Pinpoint the cell where the given text exists, returning its [X, Y] midpoint coordinate. 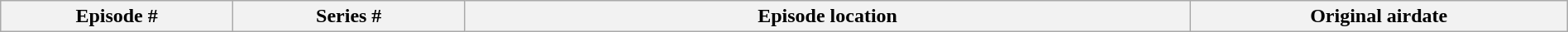
Original airdate [1379, 16]
Episode location [827, 16]
Episode # [117, 16]
Series # [349, 16]
